Provide the [X, Y] coordinate of the cell's center where the given text is located.  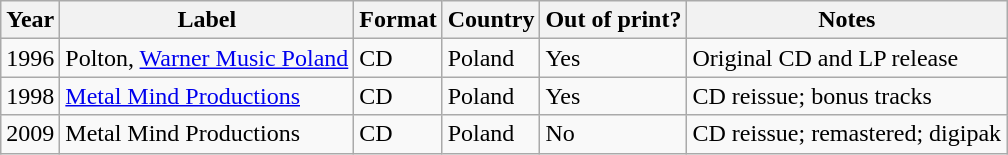
Polton, Warner Music Poland [207, 58]
1998 [30, 96]
No [614, 134]
CD reissue; bonus tracks [847, 96]
Label [207, 20]
2009 [30, 134]
Original CD and LP release [847, 58]
1996 [30, 58]
Country [491, 20]
Out of print? [614, 20]
Format [398, 20]
CD reissue; remastered; digipak [847, 134]
Notes [847, 20]
Year [30, 20]
